Capture the cell that displays the provided text and extract its (X, Y) central coordinate. 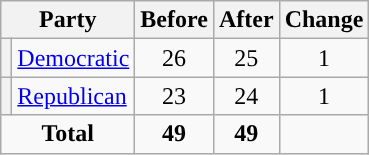
24 (246, 96)
After (246, 20)
Party (68, 20)
25 (246, 58)
Before (174, 20)
26 (174, 58)
Change (324, 20)
Republican (74, 96)
Total (68, 134)
Democratic (74, 58)
23 (174, 96)
